Extract the (X, Y) coordinate from the center of the cell holding the provided text.  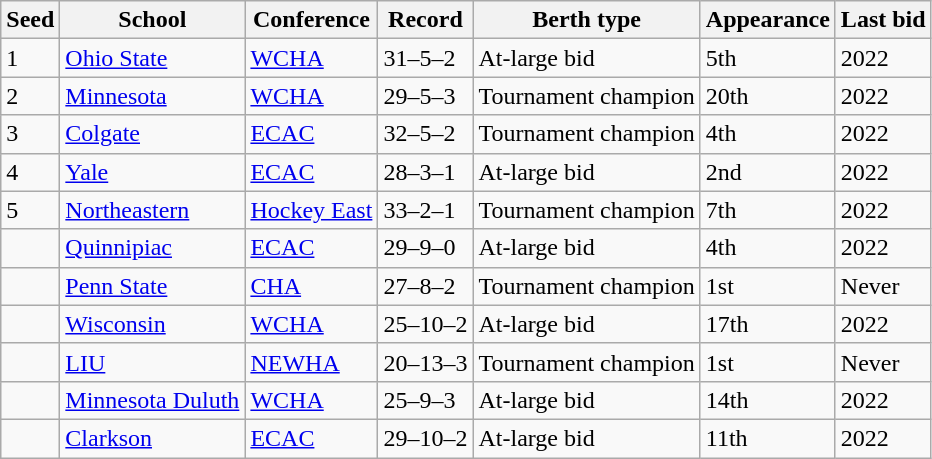
11th (768, 438)
Clarkson (152, 438)
Minnesota Duluth (152, 400)
CHA (312, 286)
Hockey East (312, 210)
2 (30, 96)
5th (768, 58)
Quinnipiac (152, 248)
32–5–2 (426, 134)
20–13–3 (426, 362)
Penn State (152, 286)
Last bid (883, 20)
7th (768, 210)
Ohio State (152, 58)
29–9–0 (426, 248)
27–8–2 (426, 286)
14th (768, 400)
Yale (152, 172)
25–10–2 (426, 324)
3 (30, 134)
25–9–3 (426, 400)
31–5–2 (426, 58)
1 (30, 58)
Berth type (586, 20)
2nd (768, 172)
Colgate (152, 134)
School (152, 20)
Minnesota (152, 96)
17th (768, 324)
Seed (30, 20)
NEWHA (312, 362)
Appearance (768, 20)
Record (426, 20)
4 (30, 172)
33–2–1 (426, 210)
Northeastern (152, 210)
20th (768, 96)
29–10–2 (426, 438)
LIU (152, 362)
Conference (312, 20)
28–3–1 (426, 172)
5 (30, 210)
29–5–3 (426, 96)
Wisconsin (152, 324)
